Return the [X, Y] coordinate for the center point of the cell that contains the specified text.  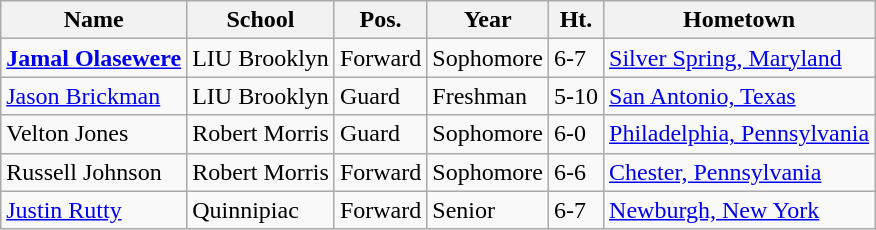
Senior [488, 210]
Justin Rutty [94, 210]
Jason Brickman [94, 96]
Quinnipiac [261, 210]
Name [94, 20]
Hometown [740, 20]
Velton Jones [94, 134]
6-6 [576, 172]
Newburgh, New York [740, 210]
Silver Spring, Maryland [740, 58]
Ht. [576, 20]
Year [488, 20]
Russell Johnson [94, 172]
Freshman [488, 96]
Philadelphia, Pennsylvania [740, 134]
6-0 [576, 134]
Pos. [380, 20]
Jamal Olasewere [94, 58]
San Antonio, Texas [740, 96]
5-10 [576, 96]
School [261, 20]
Chester, Pennsylvania [740, 172]
